Identify which cell holds the provided text, then report its [x, y] central coordinate. 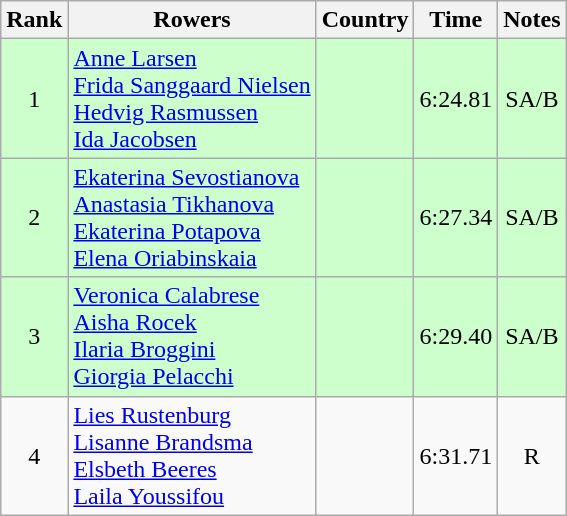
Veronica CalabreseAisha RocekIlaria BrogginiGiorgia Pelacchi [192, 336]
Time [456, 20]
Ekaterina SevostianovaAnastasia TikhanovaEkaterina PotapovaElena Oriabinskaia [192, 218]
R [532, 456]
2 [34, 218]
3 [34, 336]
6:24.81 [456, 98]
4 [34, 456]
Rowers [192, 20]
Country [365, 20]
6:27.34 [456, 218]
Notes [532, 20]
6:31.71 [456, 456]
Lies RustenburgLisanne BrandsmaElsbeth BeeresLaila Youssifou [192, 456]
6:29.40 [456, 336]
1 [34, 98]
Rank [34, 20]
Anne LarsenFrida Sanggaard NielsenHedvig RasmussenIda Jacobsen [192, 98]
